Find where the given text appears and provide that cell's center as [x, y] coordinate. 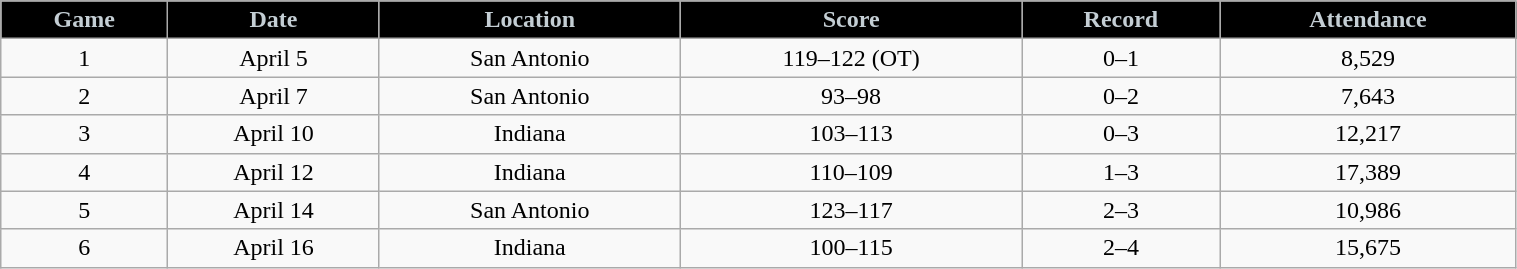
Game [84, 20]
Score [851, 20]
Location [530, 20]
119–122 (OT) [851, 58]
123–117 [851, 210]
6 [84, 248]
Attendance [1368, 20]
4 [84, 172]
3 [84, 134]
April 7 [274, 96]
2–3 [1121, 210]
Record [1121, 20]
April 10 [274, 134]
0–3 [1121, 134]
12,217 [1368, 134]
17,389 [1368, 172]
100–115 [851, 248]
2 [84, 96]
April 5 [274, 58]
April 12 [274, 172]
2–4 [1121, 248]
93–98 [851, 96]
April 16 [274, 248]
10,986 [1368, 210]
5 [84, 210]
8,529 [1368, 58]
7,643 [1368, 96]
April 14 [274, 210]
0–1 [1121, 58]
15,675 [1368, 248]
0–2 [1121, 96]
1 [84, 58]
103–113 [851, 134]
Date [274, 20]
1–3 [1121, 172]
110–109 [851, 172]
